Detect which cell encompasses the target text, then output its (X, Y) center coordinate. 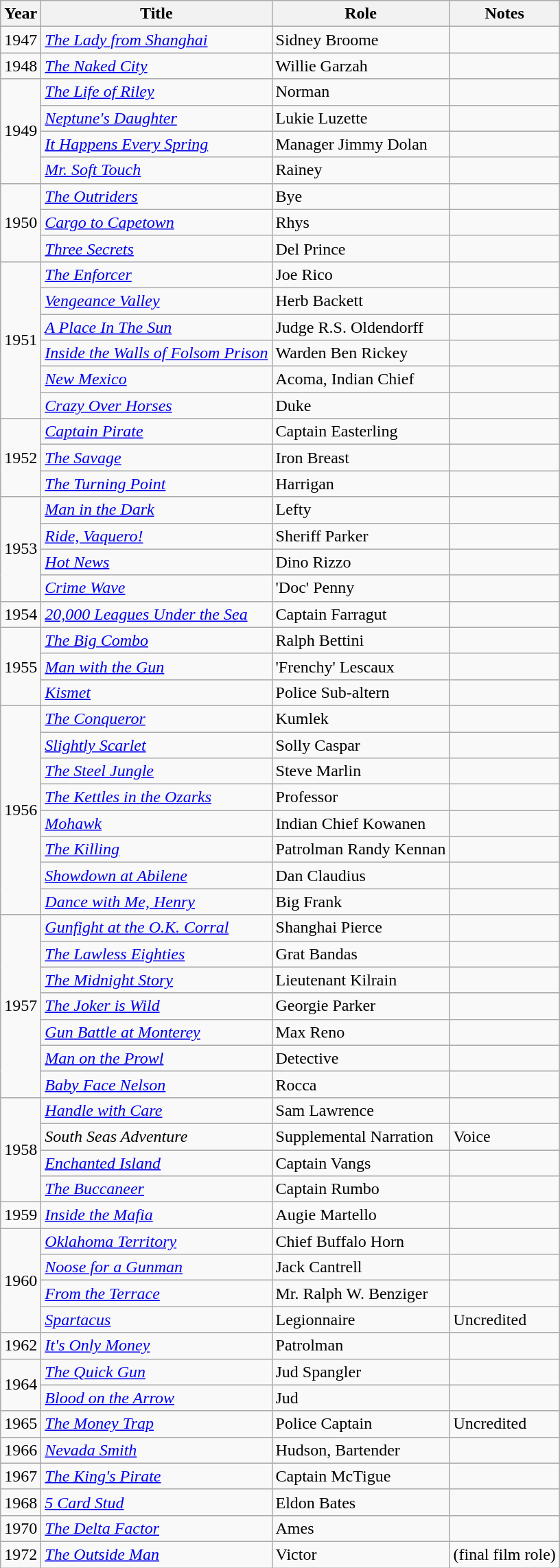
'Frenchy' Lescaux (361, 666)
The Conqueror (156, 718)
The Killing (156, 850)
The Steel Jungle (156, 771)
Herb Backett (361, 301)
The Outside Man (156, 1554)
Inside the Walls of Folsom Prison (156, 353)
Showdown at Abilene (156, 876)
Grat Bandas (361, 954)
Ride, Vaquero! (156, 536)
The Buccaneer (156, 1189)
1960 (21, 1280)
Bye (361, 196)
Handle with Care (156, 1110)
Harrigan (361, 484)
Professor (361, 797)
Supplemental Narration (361, 1136)
Nevada Smith (156, 1450)
The Naked City (156, 66)
The King's Pirate (156, 1476)
1972 (21, 1554)
Warden Ben Rickey (361, 353)
Three Secrets (156, 248)
1956 (21, 810)
Gunfight at the O.K. Corral (156, 928)
Mohawk (156, 823)
Manager Jimmy Dolan (361, 144)
1954 (21, 614)
Rhys (361, 222)
Inside the Mafia (156, 1215)
Jack Cantrell (361, 1267)
Captain Rumbo (361, 1189)
Lefty (361, 510)
Ames (361, 1528)
Vengeance Valley (156, 301)
The Delta Factor (156, 1528)
Cargo to Capetown (156, 222)
Title (156, 14)
1970 (21, 1528)
1951 (21, 340)
'Doc' Penny (361, 588)
Legionnaire (361, 1320)
The Life of Riley (156, 92)
Acoma, Indian Chief (361, 379)
Baby Face Nelson (156, 1084)
Max Reno (361, 1032)
Georgie Parker (361, 1006)
1955 (21, 666)
1968 (21, 1502)
Eldon Bates (361, 1502)
Spartacus (156, 1320)
Kumlek (361, 718)
The Big Combo (156, 640)
Augie Martello (361, 1215)
20,000 Leagues Under the Sea (156, 614)
Captain Farragut (361, 614)
Role (361, 14)
New Mexico (156, 379)
Captain Vangs (361, 1163)
5 Card Stud (156, 1502)
Man with the Gun (156, 666)
1967 (21, 1476)
The Kettles in the Ozarks (156, 797)
Willie Garzah (361, 66)
Dan Claudius (361, 876)
Crazy Over Horses (156, 406)
Police Captain (361, 1424)
The Joker is Wild (156, 1006)
1952 (21, 458)
Hot News (156, 562)
Jud Spangler (361, 1372)
1959 (21, 1215)
1966 (21, 1450)
From the Terrace (156, 1294)
The Lawless Eighties (156, 954)
Captain McTigue (361, 1476)
1948 (21, 66)
The Money Trap (156, 1424)
1962 (21, 1346)
1958 (21, 1149)
Victor (361, 1554)
Shanghai Pierce (361, 928)
Ralph Bettini (361, 640)
Sidney Broome (361, 40)
Rocca (361, 1084)
It Happens Every Spring (156, 144)
The Turning Point (156, 484)
The Enforcer (156, 274)
1965 (21, 1424)
Notes (504, 14)
Judge R.S. Oldendorff (361, 327)
Blood on the Arrow (156, 1398)
Slightly Scarlet (156, 745)
Solly Caspar (361, 745)
The Midnight Story (156, 980)
Big Frank (361, 902)
Patrolman (361, 1346)
A Place In The Sun (156, 327)
Captain Pirate (156, 432)
Noose for a Gunman (156, 1267)
(final film role) (504, 1554)
Dance with Me, Henry (156, 902)
1947 (21, 40)
Voice (504, 1136)
Iron Breast (361, 458)
Lieutenant Kilrain (361, 980)
The Outriders (156, 196)
Hudson, Bartender (361, 1450)
Chief Buffalo Horn (361, 1241)
Kismet (156, 692)
Detective (361, 1058)
Captain Easterling (361, 432)
South Seas Adventure (156, 1136)
Enchanted Island (156, 1163)
Man on the Prowl (156, 1058)
The Quick Gun (156, 1372)
Dino Rizzo (361, 562)
Mr. Soft Touch (156, 170)
Duke (361, 406)
Jud (361, 1398)
Norman (361, 92)
Rainey (361, 170)
Lukie Luzette (361, 118)
Joe Rico (361, 274)
Sheriff Parker (361, 536)
Crime Wave (156, 588)
Year (21, 14)
Sam Lawrence (361, 1110)
Man in the Dark (156, 510)
Mr. Ralph W. Benziger (361, 1294)
Steve Marlin (361, 771)
The Savage (156, 458)
1953 (21, 549)
Gun Battle at Monterey (156, 1032)
Indian Chief Kowanen (361, 823)
The Lady from Shanghai (156, 40)
1950 (21, 222)
Oklahoma Territory (156, 1241)
Police Sub-altern (361, 692)
Neptune's Daughter (156, 118)
1957 (21, 1006)
1964 (21, 1385)
1949 (21, 131)
Patrolman Randy Kennan (361, 850)
It's Only Money (156, 1346)
Del Prince (361, 248)
